Extract the (x, y) coordinate from the center of the cell holding the provided text.  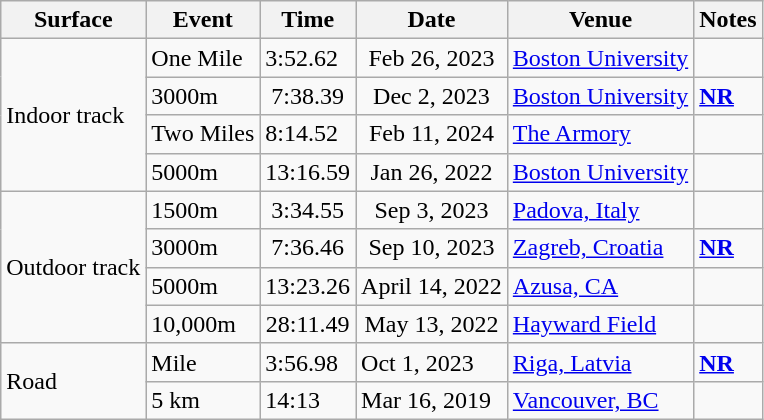
Feb 11, 2024 (432, 134)
Sep 3, 2023 (432, 210)
10,000m (203, 324)
The Armory (600, 134)
Feb 26, 2023 (432, 58)
13:16.59 (308, 172)
Outdoor track (74, 267)
13:23.26 (308, 286)
28:11.49 (308, 324)
Surface (74, 20)
Hayward Field (600, 324)
Road (74, 381)
Riga, Latvia (600, 362)
Mar 16, 2019 (432, 400)
3:34.55 (308, 210)
7:36.46 (308, 248)
Oct 1, 2023 (432, 362)
Azusa, CA (600, 286)
One Mile (203, 58)
Time (308, 20)
Indoor track (74, 115)
Zagreb, Croatia (600, 248)
Date (432, 20)
Dec 2, 2023 (432, 96)
Notes (728, 20)
3:52.62 (308, 58)
1500m (203, 210)
Event (203, 20)
14:13 (308, 400)
Mile (203, 362)
Sep 10, 2023 (432, 248)
Padova, Italy (600, 210)
Jan 26, 2022 (432, 172)
Two Miles (203, 134)
8:14.52 (308, 134)
Vancouver, BC (600, 400)
7:38.39 (308, 96)
May 13, 2022 (432, 324)
3:56.98 (308, 362)
April 14, 2022 (432, 286)
Venue (600, 20)
5 km (203, 400)
